Scan for the cell matching the given text and deliver its [X, Y] coordinate at center. 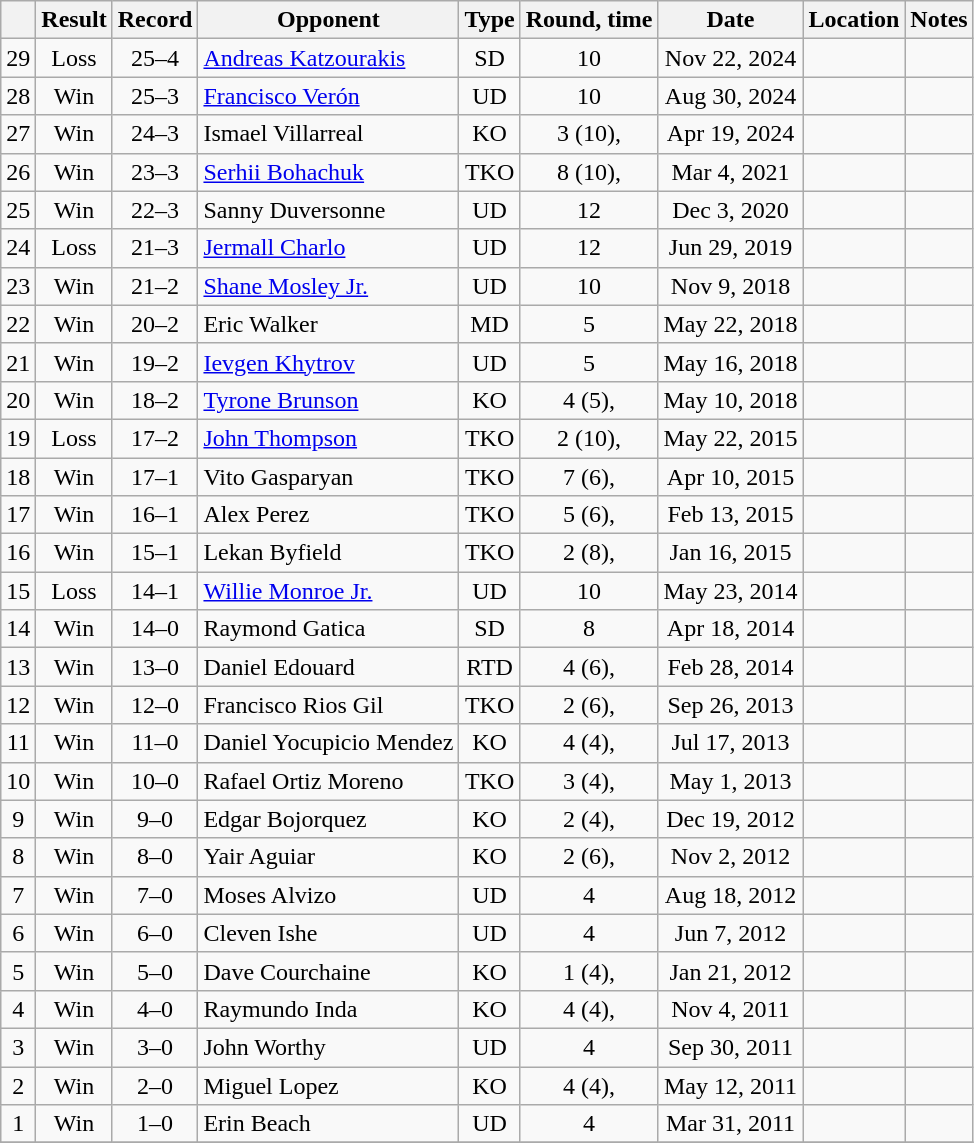
Sep 30, 2011 [730, 1047]
Rafael Ortiz Moreno [328, 781]
Serhii Bohachuk [328, 172]
Type [490, 20]
11 [18, 743]
May 1, 2013 [730, 781]
15 [18, 591]
26 [18, 172]
9 [18, 819]
John Worthy [328, 1047]
15–1 [155, 553]
1–0 [155, 1124]
7–0 [155, 895]
7 [18, 895]
Jun 29, 2019 [730, 248]
Alex Perez [328, 515]
16–1 [155, 515]
Location [854, 20]
Daniel Yocupicio Mendez [328, 743]
Moses Alvizo [328, 895]
23–3 [155, 172]
3 [18, 1047]
Willie Monroe Jr. [328, 591]
24–3 [155, 134]
Eric Walker [328, 324]
2 (10), [589, 438]
Yair Aguiar [328, 857]
John Thompson [328, 438]
12–0 [155, 705]
Miguel Lopez [328, 1085]
Result [74, 20]
14–1 [155, 591]
2 [18, 1085]
Vito Gasparyan [328, 477]
23 [18, 286]
Mar 4, 2021 [730, 172]
May 16, 2018 [730, 362]
Nov 9, 2018 [730, 286]
Jan 21, 2012 [730, 971]
2 (8), [589, 553]
May 23, 2014 [730, 591]
Nov 4, 2011 [730, 1009]
Raymond Gatica [328, 629]
14 [18, 629]
Opponent [328, 20]
17–2 [155, 438]
21 [18, 362]
6–0 [155, 933]
Dave Courchaine [328, 971]
Ievgen Khytrov [328, 362]
19 [18, 438]
Sep 26, 2013 [730, 705]
18–2 [155, 400]
Andreas Katzourakis [328, 58]
20–2 [155, 324]
2–0 [155, 1085]
17 [18, 515]
Francisco Verón [328, 96]
13–0 [155, 667]
29 [18, 58]
4–0 [155, 1009]
1 [18, 1124]
20 [18, 400]
Round, time [589, 20]
Notes [939, 20]
May 22, 2018 [730, 324]
4 (6), [589, 667]
Ismael Villarreal [328, 134]
Record [155, 20]
Feb 28, 2014 [730, 667]
22–3 [155, 210]
17–1 [155, 477]
18 [18, 477]
Jul 17, 2013 [730, 743]
Date [730, 20]
19–2 [155, 362]
Sanny Duversonne [328, 210]
Dec 19, 2012 [730, 819]
RTD [490, 667]
Nov 22, 2024 [730, 58]
25 [18, 210]
May 22, 2015 [730, 438]
May 10, 2018 [730, 400]
Jan 16, 2015 [730, 553]
Cleven Ishe [328, 933]
9–0 [155, 819]
6 [18, 933]
27 [18, 134]
5–0 [155, 971]
Jermall Charlo [328, 248]
1 (4), [589, 971]
16 [18, 553]
May 12, 2011 [730, 1085]
4 (5), [589, 400]
Jun 7, 2012 [730, 933]
Apr 18, 2014 [730, 629]
Apr 19, 2024 [730, 134]
3 (10), [589, 134]
Tyrone Brunson [328, 400]
22 [18, 324]
Erin Beach [328, 1124]
5 (6), [589, 515]
Edgar Bojorquez [328, 819]
8 (10), [589, 172]
7 (6), [589, 477]
13 [18, 667]
28 [18, 96]
11–0 [155, 743]
Aug 30, 2024 [730, 96]
Nov 2, 2012 [730, 857]
Mar 31, 2011 [730, 1124]
14–0 [155, 629]
Feb 13, 2015 [730, 515]
Raymundo Inda [328, 1009]
Dec 3, 2020 [730, 210]
Shane Mosley Jr. [328, 286]
25–4 [155, 58]
21–3 [155, 248]
Francisco Rios Gil [328, 705]
8–0 [155, 857]
Lekan Byfield [328, 553]
10–0 [155, 781]
Daniel Edouard [328, 667]
MD [490, 324]
25–3 [155, 96]
3–0 [155, 1047]
24 [18, 248]
21–2 [155, 286]
3 (4), [589, 781]
Aug 18, 2012 [730, 895]
Apr 10, 2015 [730, 477]
2 (4), [589, 819]
